Output the [x, y] coordinate of the center of the cell containing the given text.  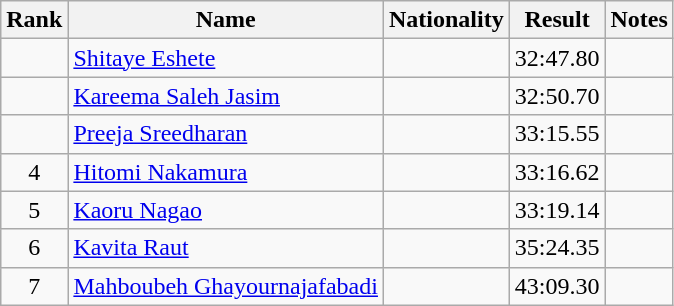
4 [34, 172]
33:19.14 [557, 210]
7 [34, 286]
43:09.30 [557, 286]
Rank [34, 20]
33:15.55 [557, 134]
Kaoru Nagao [226, 210]
35:24.35 [557, 248]
32:50.70 [557, 96]
6 [34, 248]
Hitomi Nakamura [226, 172]
Notes [639, 20]
Mahboubeh Ghayournajafabadi [226, 286]
Kareema Saleh Jasim [226, 96]
Shitaye Eshete [226, 58]
Kavita Raut [226, 248]
5 [34, 210]
32:47.80 [557, 58]
Nationality [446, 20]
Result [557, 20]
Name [226, 20]
Preeja Sreedharan [226, 134]
33:16.62 [557, 172]
